Output the [x, y] coordinate of the center of the cell containing the given text.  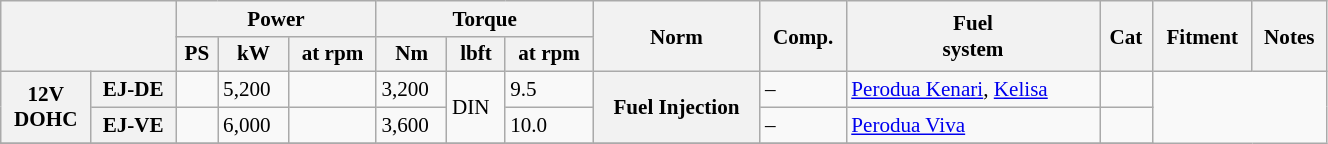
12VDOHC [46, 108]
3,200 [412, 90]
EJ-VE [134, 124]
Fuel Injection [676, 108]
kW [254, 54]
DIN [476, 108]
lbft [476, 54]
6,000 [254, 124]
3,600 [412, 124]
PS [197, 54]
Nm [412, 54]
10.0 [549, 124]
Notes [1289, 36]
Comp. [803, 36]
Fuelsystem [972, 36]
5,200 [254, 90]
Power [276, 18]
Cat [1126, 36]
9.5 [549, 90]
Perodua Kenari, Kelisa [972, 90]
EJ-DE [134, 90]
Torque [484, 18]
Perodua Viva [972, 124]
Norm [676, 36]
Fitment [1202, 36]
